Return the [x, y] coordinate for the center point of the cell that contains the specified text.  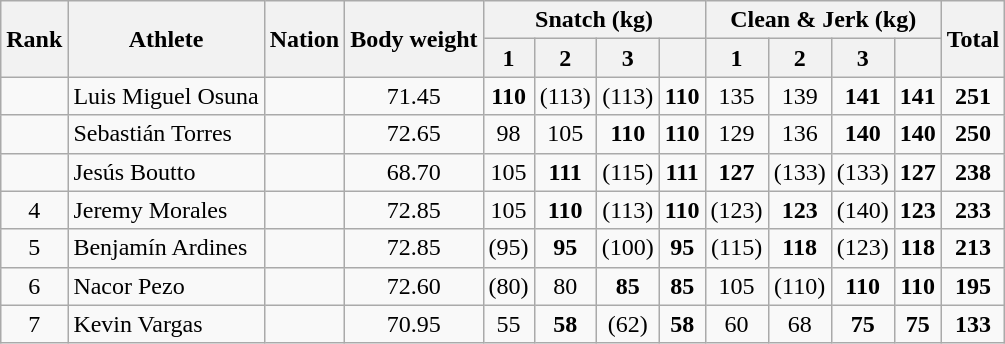
Jesús Boutto [166, 172]
250 [973, 134]
72.65 [414, 134]
133 [973, 324]
213 [973, 248]
Total [973, 39]
136 [800, 134]
7 [34, 324]
(80) [508, 286]
6 [34, 286]
71.45 [414, 96]
Nation [304, 39]
(100) [628, 248]
80 [565, 286]
Benjamín Ardines [166, 248]
Sebastián Torres [166, 134]
5 [34, 248]
Rank [34, 39]
98 [508, 134]
135 [736, 96]
Clean & Jerk (kg) [823, 20]
55 [508, 324]
Athlete [166, 39]
(110) [800, 286]
Kevin Vargas [166, 324]
(62) [628, 324]
Luis Miguel Osuna [166, 96]
68 [800, 324]
Nacor Pezo [166, 286]
70.95 [414, 324]
60 [736, 324]
195 [973, 286]
4 [34, 210]
(140) [862, 210]
233 [973, 210]
72.60 [414, 286]
129 [736, 134]
(95) [508, 248]
Snatch (kg) [594, 20]
Body weight [414, 39]
Jeremy Morales [166, 210]
139 [800, 96]
251 [973, 96]
68.70 [414, 172]
238 [973, 172]
